For the text-containing cell, return its midpoint in (x, y) coordinate format. 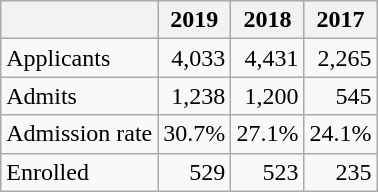
2,265 (340, 58)
545 (340, 96)
4,431 (268, 58)
1,200 (268, 96)
2017 (340, 20)
Admits (80, 96)
2019 (194, 20)
Applicants (80, 58)
24.1% (340, 134)
4,033 (194, 58)
Admission rate (80, 134)
30.7% (194, 134)
27.1% (268, 134)
523 (268, 172)
529 (194, 172)
2018 (268, 20)
Enrolled (80, 172)
1,238 (194, 96)
235 (340, 172)
